Search for the cell housing the specified text and yield its (x, y) center coordinate. 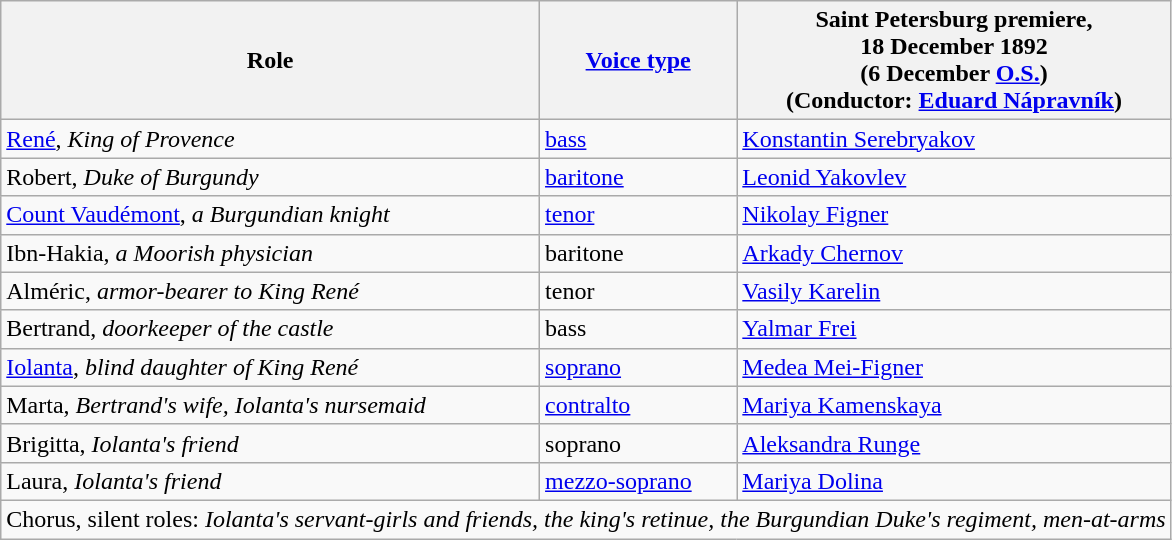
Saint Petersburg premiere,18 December 1892(6 December O.S.)(Conductor: Eduard Nápravník) (954, 60)
Mariya Dolina (954, 481)
Iolanta, blind daughter of King René (270, 367)
Alméric, armor-bearer to King René (270, 291)
Leonid Yakovlev (954, 177)
contralto (638, 405)
Medea Mei-Figner (954, 367)
Role (270, 60)
Chorus, silent roles: Iolanta's servant-girls and friends, the king's retinue, the Burgundian Duke's regiment, men-at-arms (586, 519)
Brigitta, Iolanta's friend (270, 443)
Marta, Bertrand's wife, Iolanta's nursemaid (270, 405)
Arkady Chernov (954, 253)
René, King of Provence (270, 139)
Laura, Iolanta's friend (270, 481)
Robert, Duke of Burgundy (270, 177)
Yalmar Frei (954, 329)
Bertrand, doorkeeper of the castle (270, 329)
Vasily Karelin (954, 291)
Count Vaudémont, a Burgundian knight (270, 215)
mezzo-soprano (638, 481)
Nikolay Figner (954, 215)
Mariya Kamenskaya (954, 405)
Ibn-Hakia, a Moorish physician (270, 253)
Konstantin Serebryakov (954, 139)
Aleksandra Runge (954, 443)
Voice type (638, 60)
